Detect which cell encompasses the target text, then output its [x, y] center coordinate. 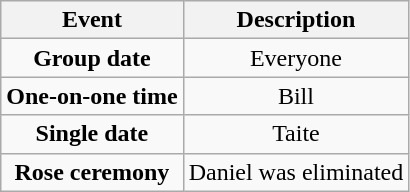
One-on-one time [92, 96]
Description [296, 20]
Taite [296, 134]
Bill [296, 96]
Group date [92, 58]
Rose ceremony [92, 172]
Single date [92, 134]
Everyone [296, 58]
Daniel was eliminated [296, 172]
Event [92, 20]
